From the cell containing the given text, extract its center point as [X, Y] coordinate. 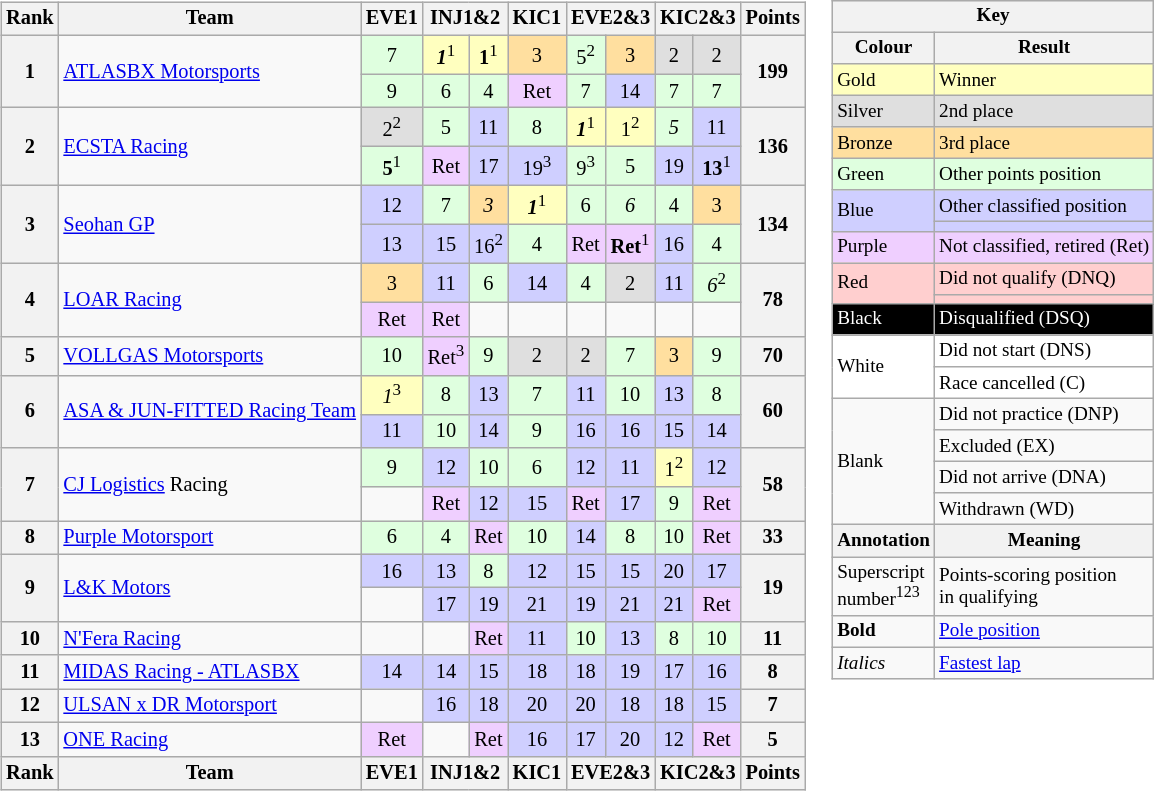
Result [1044, 48]
Red [884, 284]
52 [586, 54]
Points-scoring positionin qualifying [1044, 586]
LOAR Racing [210, 300]
Race cancelled (C) [1044, 383]
162 [488, 244]
1 [30, 72]
ASA & JUN-FITTED Racing Team [210, 412]
Pole position [1044, 632]
Green [884, 175]
60 [773, 412]
VOLLGAS Motorsports [210, 356]
Italics [884, 663]
Blank [884, 462]
Meaning [1044, 541]
22 [392, 128]
Ret3 [446, 356]
White [884, 366]
93 [586, 166]
70 [773, 356]
Seohan GP [210, 225]
Superscriptnumber123 [884, 586]
Colour [884, 48]
199 [773, 72]
Did not qualify (DNQ) [1044, 279]
L&K Motors [210, 588]
Other classified position [1044, 206]
Did not arrive (DNA) [1044, 478]
Annotation [884, 541]
ATLASBX Motorsports [210, 72]
Other points position [1044, 175]
Silver [884, 111]
Black [884, 319]
ONE Racing [210, 739]
CJ Logistics Racing [210, 484]
Bold [884, 632]
58 [773, 484]
Winner [1044, 80]
Bronze [884, 143]
Excluded (EX) [1044, 446]
Withdrawn (WD) [1044, 509]
N'Fera Racing [210, 638]
Key [994, 16]
3rd place [1044, 143]
Purple Motorsport [210, 537]
Gold [884, 80]
Did not start (DNS) [1044, 351]
Blue [884, 210]
ULSAN x DR Motorsport [210, 706]
Not classified, retired (Ret) [1044, 247]
134 [773, 225]
136 [773, 147]
62 [717, 284]
Did not practice (DNP) [1044, 414]
193 [537, 166]
131 [717, 166]
51 [392, 166]
Purple [884, 247]
MIDAS Racing - ATLASBX [210, 672]
Ret1 [630, 244]
2nd place [1044, 111]
78 [773, 300]
ECSTA Racing [210, 147]
Disqualified (DSQ) [1044, 319]
33 [773, 537]
Fastest lap [1044, 663]
